Provide the (x, y) coordinate of the cell's center where the given text is located.  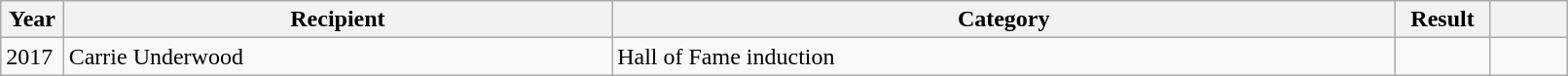
Carrie Underwood (338, 57)
Year (32, 19)
Category (1004, 19)
2017 (32, 57)
Hall of Fame induction (1004, 57)
Result (1442, 19)
Recipient (338, 19)
